For the text-containing cell, return its midpoint in [x, y] coordinate format. 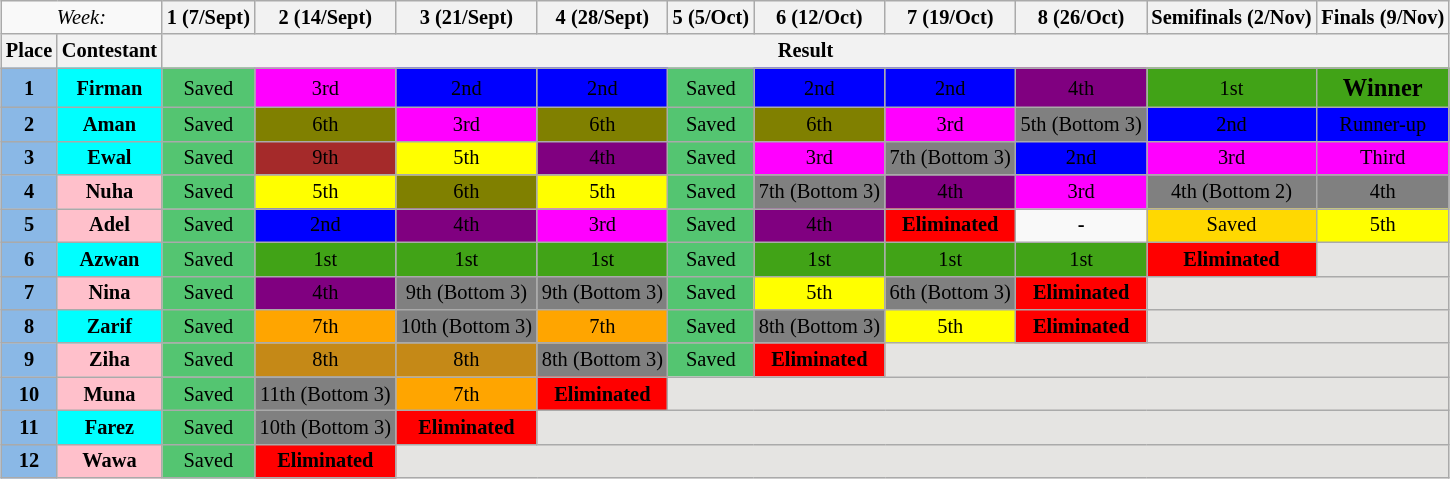
- [1082, 225]
8 [29, 326]
1 (7/Sept) [208, 17]
Third [1382, 158]
11th (Bottom 3) [326, 394]
4th (Bottom 2) [1232, 192]
Azwan [110, 259]
Aman [110, 124]
11 [29, 427]
5 [29, 225]
Farez [110, 427]
5 (5/Oct) [711, 17]
Zarif [110, 326]
3 (21/Sept) [466, 17]
6 (12/Oct) [820, 17]
10 [29, 394]
Week: [82, 17]
Firman [110, 88]
Muna [110, 394]
9th [326, 158]
Nuha [110, 192]
6 [29, 259]
Contestant [110, 51]
4 (28/Sept) [602, 17]
2 [29, 124]
4 [29, 192]
1 [29, 88]
Wawa [110, 461]
3 [29, 158]
9 [29, 360]
7 (19/Oct) [950, 17]
12 [29, 461]
Runner-up [1382, 124]
Ziha [110, 360]
Semifinals (2/Nov) [1232, 17]
Nina [110, 293]
Ewal [110, 158]
7 [29, 293]
6th (Bottom 3) [950, 293]
5th (Bottom 3) [1082, 124]
Result [806, 51]
Adel [110, 225]
8 (26/Oct) [1082, 17]
Place [29, 51]
Winner [1382, 88]
2 (14/Sept) [326, 17]
Finals (9/Nov) [1382, 17]
